Capture the cell that displays the provided text and extract its [X, Y] central coordinate. 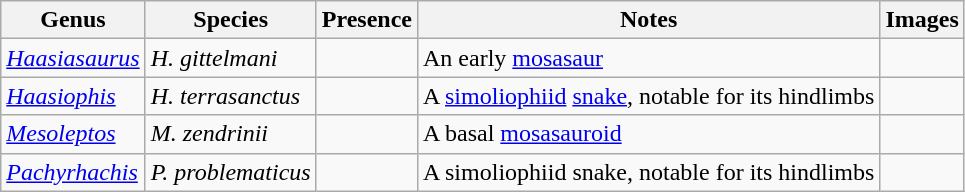
P. problematicus [230, 172]
Genus [73, 20]
Haasiophis [73, 96]
An early mosasaur [648, 58]
A basal mosasauroid [648, 134]
H. terrasanctus [230, 96]
Presence [366, 20]
Notes [648, 20]
Mesoleptos [73, 134]
Images [922, 20]
M. zendrinii [230, 134]
Pachyrhachis [73, 172]
Haasiasaurus [73, 58]
H. gittelmani [230, 58]
Species [230, 20]
